Pinpoint the cell where the given text exists, returning its [X, Y] midpoint coordinate. 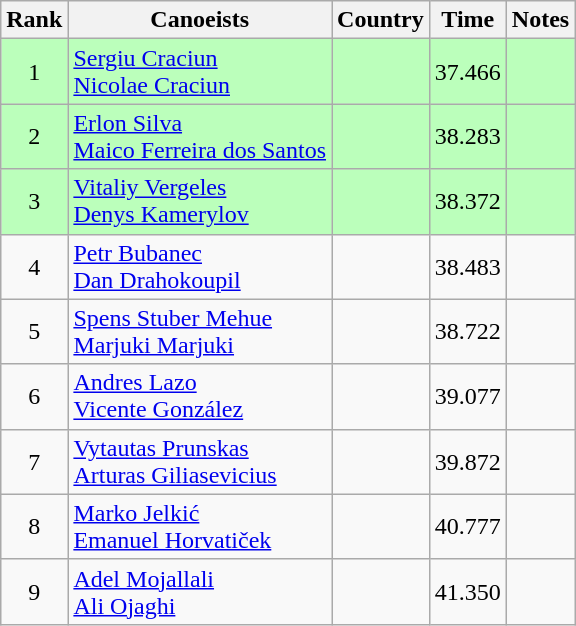
Country [381, 20]
4 [34, 266]
Time [468, 20]
Notes [540, 20]
41.350 [468, 592]
38.283 [468, 136]
Erlon SilvaMaico Ferreira dos Santos [200, 136]
8 [34, 526]
3 [34, 202]
Spens Stuber MehueMarjuki Marjuki [200, 332]
Rank [34, 20]
9 [34, 592]
Vytautas PrunskasArturas Giliasevicius [200, 462]
39.077 [468, 396]
38.722 [468, 332]
Sergiu CraciunNicolae Craciun [200, 72]
Vitaliy VergelesDenys Kamerylov [200, 202]
38.372 [468, 202]
Andres LazoVicente González [200, 396]
5 [34, 332]
7 [34, 462]
38.483 [468, 266]
Canoeists [200, 20]
6 [34, 396]
2 [34, 136]
40.777 [468, 526]
Adel MojallaliAli Ojaghi [200, 592]
39.872 [468, 462]
Petr BubanecDan Drahokoupil [200, 266]
1 [34, 72]
37.466 [468, 72]
Marko JelkićEmanuel Horvatiček [200, 526]
